Identify which cell holds the provided text, then report its [X, Y] central coordinate. 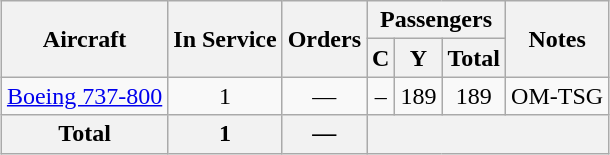
C [381, 58]
Orders [324, 39]
Y [418, 58]
OM-TSG [558, 96]
Passengers [436, 20]
In Service [225, 39]
Aircraft [84, 39]
Notes [558, 39]
– [381, 96]
Boeing 737-800 [84, 96]
